Pinpoint the cell where the given text exists, returning its (X, Y) midpoint coordinate. 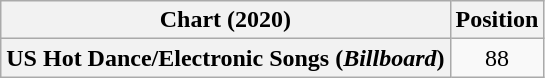
Position (497, 20)
Chart (2020) (226, 20)
US Hot Dance/Electronic Songs (Billboard) (226, 58)
88 (497, 58)
